Pinpoint the cell where the given text exists, returning its (x, y) midpoint coordinate. 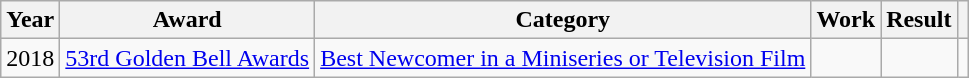
Award (188, 20)
53rd Golden Bell Awards (188, 58)
Year (30, 20)
Best Newcomer in a Miniseries or Television Film (563, 58)
Result (919, 20)
2018 (30, 58)
Work (846, 20)
Category (563, 20)
